Find where the given text appears and provide that cell's center as (x, y) coordinate. 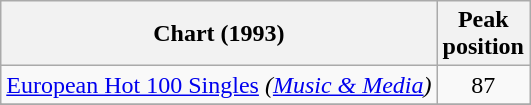
Peakposition (483, 34)
Chart (1993) (219, 34)
European Hot 100 Singles (Music & Media) (219, 85)
87 (483, 85)
